Detect which cell encompasses the target text, then output its [X, Y] center coordinate. 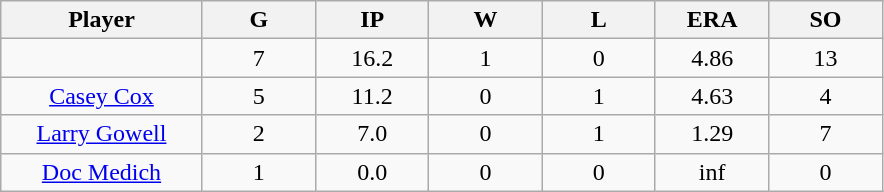
5 [258, 96]
L [598, 20]
13 [826, 58]
Doc Medich [102, 172]
inf [712, 172]
0.0 [372, 172]
G [258, 20]
Larry Gowell [102, 134]
W [486, 20]
7.0 [372, 134]
4 [826, 96]
ERA [712, 20]
Player [102, 20]
Casey Cox [102, 96]
4.63 [712, 96]
16.2 [372, 58]
1.29 [712, 134]
11.2 [372, 96]
IP [372, 20]
4.86 [712, 58]
2 [258, 134]
SO [826, 20]
